Detect which cell encompasses the target text, then output its [X, Y] center coordinate. 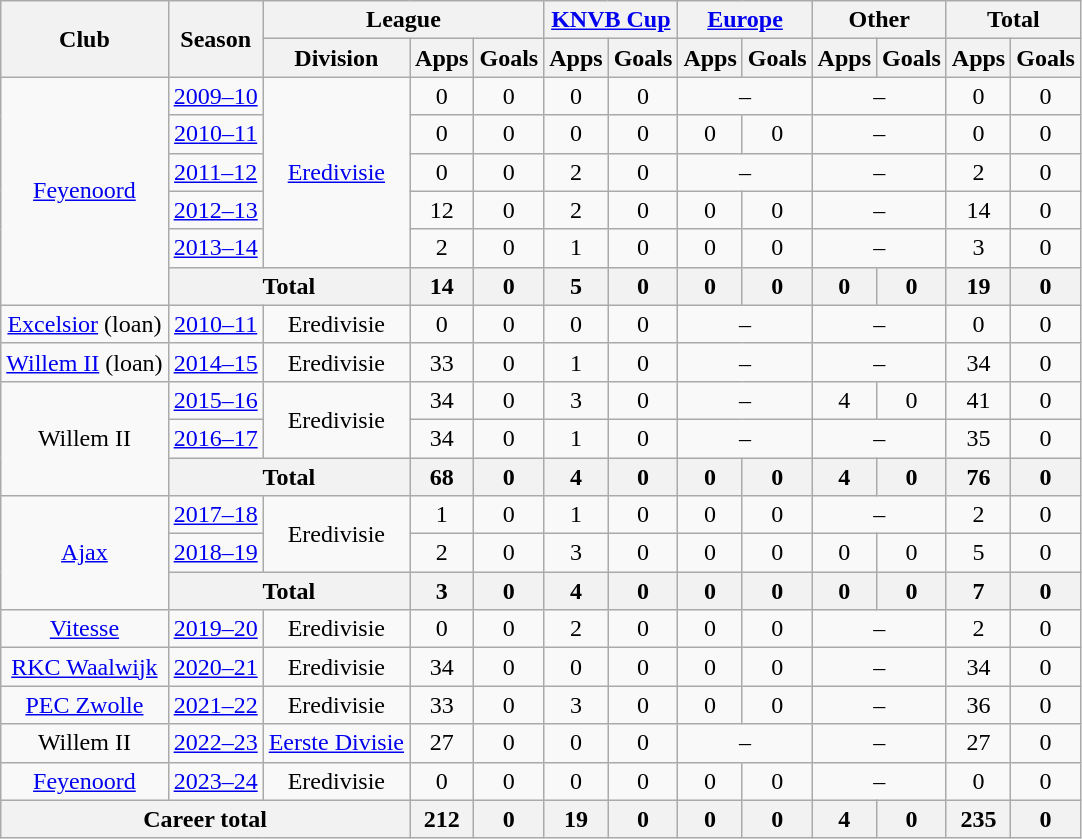
2017–18 [216, 515]
2009–10 [216, 96]
2018–19 [216, 553]
2021–22 [216, 705]
PEC Zwolle [84, 705]
RKC Waalwijk [84, 667]
Ajax [84, 553]
2012–13 [216, 210]
41 [978, 400]
36 [978, 705]
Eerste Divisie [336, 743]
2013–14 [216, 248]
Europe [745, 20]
2020–21 [216, 667]
2011–12 [216, 172]
7 [978, 591]
68 [442, 477]
2023–24 [216, 781]
Club [84, 39]
Season [216, 39]
2016–17 [216, 438]
Other [879, 20]
Division [336, 58]
2014–15 [216, 362]
League [404, 20]
Career total [206, 819]
2015–16 [216, 400]
12 [442, 210]
2019–20 [216, 629]
235 [978, 819]
KNVB Cup [611, 20]
76 [978, 477]
Vitesse [84, 629]
35 [978, 438]
212 [442, 819]
Willem II (loan) [84, 362]
Excelsior (loan) [84, 324]
2022–23 [216, 743]
